Search for the cell housing the specified text and yield its [x, y] center coordinate. 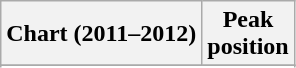
Chart (2011–2012) [102, 34]
Peakposition [248, 34]
